Locate the cell with the specified text and output its (X, Y) center coordinate. 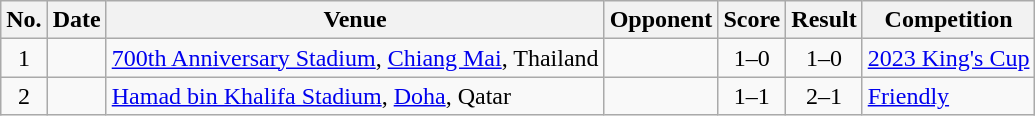
1 (24, 58)
Result (824, 20)
Competition (948, 20)
Friendly (948, 96)
2023 King's Cup (948, 58)
No. (24, 20)
Venue (355, 20)
700th Anniversary Stadium, Chiang Mai, Thailand (355, 58)
Score (752, 20)
Date (76, 20)
2 (24, 96)
Hamad bin Khalifa Stadium, Doha, Qatar (355, 96)
2–1 (824, 96)
1–1 (752, 96)
Opponent (661, 20)
